Detect which cell encompasses the target text, then output its (x, y) center coordinate. 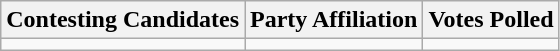
Contesting Candidates (123, 20)
Votes Polled (491, 20)
Party Affiliation (334, 20)
